Return the [x, y] coordinate for the center point of the cell that contains the specified text.  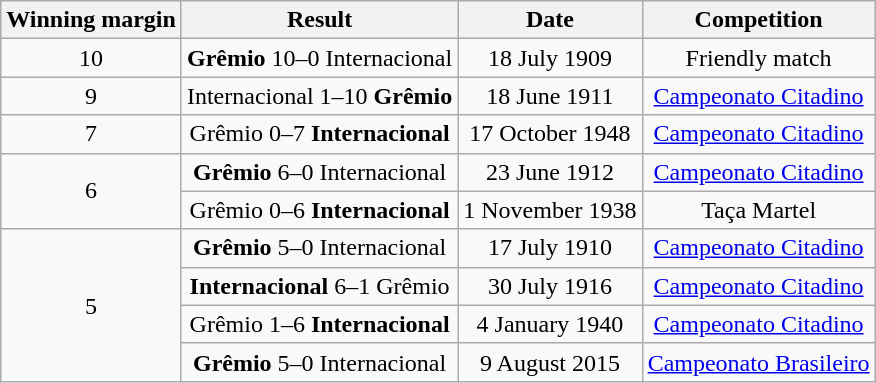
Date [550, 20]
Grêmio 1–6 Internacional [319, 324]
6 [92, 191]
18 July 1909 [550, 58]
Friendly match [758, 58]
9 August 2015 [550, 362]
30 July 1916 [550, 286]
17 October 1948 [550, 134]
5 [92, 305]
Grêmio 10–0 Internacional [319, 58]
Campeonato Brasileiro [758, 362]
Internacional 6–1 Grêmio [319, 286]
Grêmio 0–6 Internacional [319, 210]
1 November 1938 [550, 210]
Taça Martel [758, 210]
18 June 1911 [550, 96]
Grêmio 6–0 Internacional [319, 172]
23 June 1912 [550, 172]
Internacional 1–10 Grêmio [319, 96]
Winning margin [92, 20]
9 [92, 96]
Grêmio 0–7 Internacional [319, 134]
17 July 1910 [550, 248]
4 January 1940 [550, 324]
Result [319, 20]
Competition [758, 20]
7 [92, 134]
10 [92, 58]
